Extract the [X, Y] coordinate from the center of the cell holding the provided text.  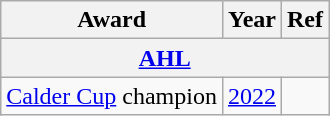
Year [252, 20]
Ref [306, 20]
2022 [252, 96]
Award [112, 20]
AHL [165, 58]
Calder Cup champion [112, 96]
